Pinpoint the cell where the given text exists, returning its [X, Y] midpoint coordinate. 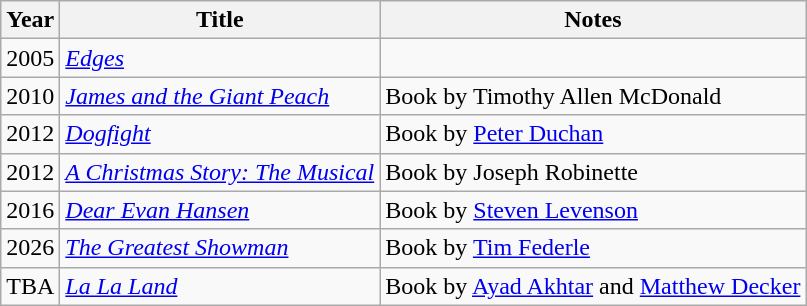
A Christmas Story: The Musical [220, 172]
TBA [30, 286]
Book by Steven Levenson [593, 210]
2016 [30, 210]
Book by Timothy Allen McDonald [593, 96]
Book by Peter Duchan [593, 134]
Title [220, 20]
La La Land [220, 286]
Book by Joseph Robinette [593, 172]
Dear Evan Hansen [220, 210]
2026 [30, 248]
2005 [30, 58]
2010 [30, 96]
The Greatest Showman [220, 248]
James and the Giant Peach [220, 96]
Notes [593, 20]
Book by Tim Federle [593, 248]
Dogfight [220, 134]
Edges [220, 58]
Year [30, 20]
Book by Ayad Akhtar and Matthew Decker [593, 286]
